Scan for the cell matching the given text and deliver its [x, y] coordinate at center. 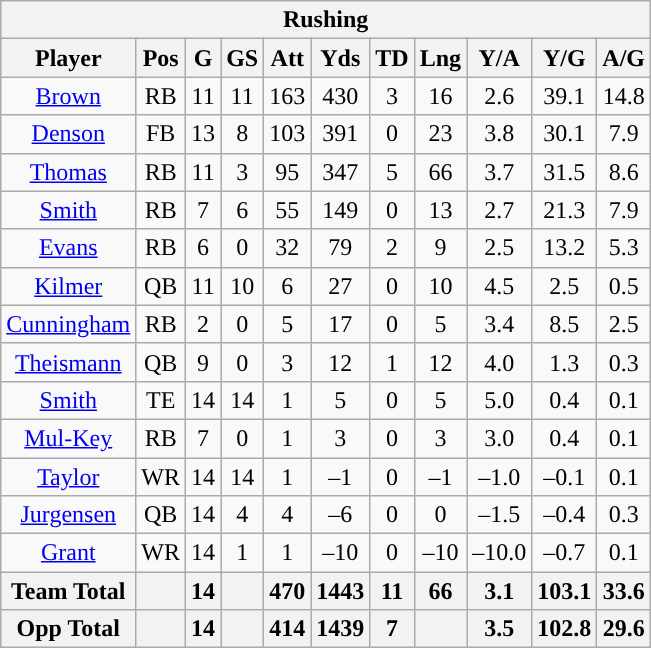
1439 [340, 629]
3.1 [500, 591]
8.6 [624, 172]
GS [242, 58]
39.1 [564, 96]
Taylor [68, 477]
3.8 [500, 134]
17 [340, 324]
32 [288, 248]
TD [392, 58]
Player [68, 58]
Brown [68, 96]
31.5 [564, 172]
347 [340, 172]
Mul-Key [68, 438]
5.0 [500, 400]
79 [340, 248]
8.5 [564, 324]
0.5 [624, 286]
1443 [340, 591]
103.1 [564, 591]
430 [340, 96]
1.3 [564, 362]
2.7 [500, 210]
16 [440, 96]
Jurgensen [68, 515]
103 [288, 134]
Pos [161, 58]
A/G [624, 58]
Cunningham [68, 324]
4.5 [500, 286]
21.3 [564, 210]
–0.7 [564, 553]
29.6 [624, 629]
FB [161, 134]
–6 [340, 515]
3.7 [500, 172]
149 [340, 210]
3.4 [500, 324]
2.6 [500, 96]
5.3 [624, 248]
Grant [68, 553]
13.2 [564, 248]
Thomas [68, 172]
27 [340, 286]
Att [288, 58]
23 [440, 134]
3.0 [500, 438]
–10.0 [500, 553]
G [204, 58]
Y/A [500, 58]
95 [288, 172]
3.5 [500, 629]
Yds [340, 58]
Y/G [564, 58]
Theismann [68, 362]
–1.5 [500, 515]
14.8 [624, 96]
4.0 [500, 362]
414 [288, 629]
Evans [68, 248]
TE [161, 400]
30.1 [564, 134]
–0.4 [564, 515]
–0.1 [564, 477]
Lng [440, 58]
–1.0 [500, 477]
391 [340, 134]
Kilmer [68, 286]
33.6 [624, 591]
Rushing [326, 20]
8 [242, 134]
163 [288, 96]
102.8 [564, 629]
470 [288, 591]
Denson [68, 134]
Opp Total [68, 629]
Team Total [68, 591]
55 [288, 210]
